Capture the cell that displays the provided text and extract its (X, Y) central coordinate. 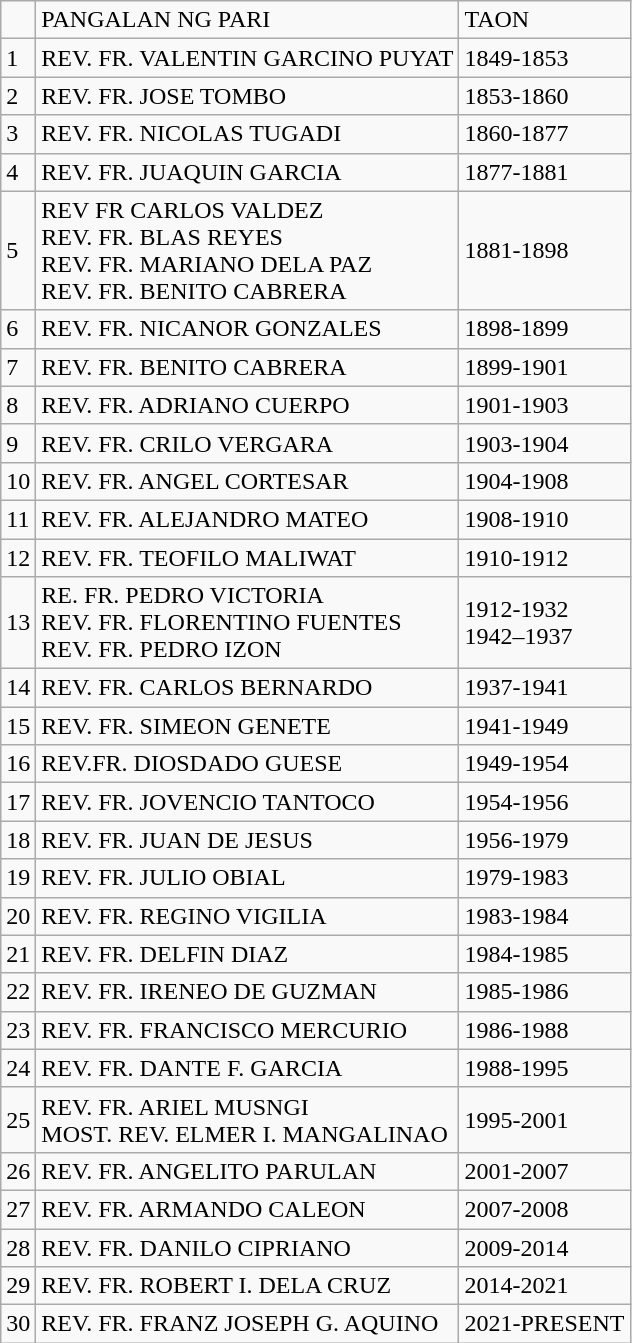
1983-1984 (544, 916)
28 (18, 1247)
1853-1860 (544, 96)
10 (18, 481)
23 (18, 1030)
15 (18, 726)
26 (18, 1171)
8 (18, 405)
1995-2001 (544, 1120)
9 (18, 443)
REV. FR. CARLOS BERNARDO (248, 688)
REV. FR. DANTE F. GARCIA (248, 1068)
1986-1988 (544, 1030)
1988-1995 (544, 1068)
REV. FR. ANGEL CORTESAR (248, 481)
REV. FR. BENITO CABRERA (248, 367)
1903-1904 (544, 443)
17 (18, 802)
REV. FR. FRANZ JOSEPH G. AQUINO (248, 1324)
REV. FR. JUAN DE JESUS (248, 840)
TAON (544, 20)
1849-1853 (544, 58)
REV. FR. ROBERT I. DELA CRUZ (248, 1286)
RE. FR. PEDRO VICTORIAREV. FR. FLORENTINO FUENTESREV. FR. PEDRO IZON (248, 623)
1949-1954 (544, 764)
REV. FR. CRILO VERGARA (248, 443)
2021-PRESENT (544, 1324)
27 (18, 1209)
1899-1901 (544, 367)
2014-2021 (544, 1286)
20 (18, 916)
REV. FR. NICANOR GONZALES (248, 329)
1984-1985 (544, 954)
13 (18, 623)
2001-2007 (544, 1171)
REV. FR. ARIEL MUSNGIMOST. REV. ELMER I. MANGALINAO (248, 1120)
7 (18, 367)
2009-2014 (544, 1247)
2 (18, 96)
12 (18, 557)
4 (18, 172)
18 (18, 840)
2007-2008 (544, 1209)
REV. FR. DANILO CIPRIANO (248, 1247)
22 (18, 992)
1860-1877 (544, 134)
REV. FR. VALENTIN GARCINO PUYAT (248, 58)
REV. FR. JULIO OBIAL (248, 878)
1877-1881 (544, 172)
REV.FR. DIOSDADO GUESE (248, 764)
1881-1898 (544, 250)
25 (18, 1120)
21 (18, 954)
REV. FR. JUAQUIN GARCIA (248, 172)
REV. FR. JOSE TOMBO (248, 96)
REV. FR. ANGELITO PARULAN (248, 1171)
REV. FR. IRENEO DE GUZMAN (248, 992)
24 (18, 1068)
REV. FR. ALEJANDRO MATEO (248, 519)
1985-1986 (544, 992)
14 (18, 688)
1979-1983 (544, 878)
1937-1941 (544, 688)
REV FR CARLOS VALDEZREV. FR. BLAS REYESREV. FR. MARIANO DELA PAZREV. FR. BENITO CABRERA (248, 250)
REV. FR. ARMANDO CALEON (248, 1209)
1954-1956 (544, 802)
REV. FR. REGINO VIGILIA (248, 916)
5 (18, 250)
1956-1979 (544, 840)
PANGALAN NG PARI (248, 20)
6 (18, 329)
1941-1949 (544, 726)
REV. FR. NICOLAS TUGADI (248, 134)
11 (18, 519)
REV. FR. JOVENCIO TANTOCO (248, 802)
REV. FR. SIMEON GENETE (248, 726)
1908-1910 (544, 519)
REV. FR. DELFIN DIAZ (248, 954)
16 (18, 764)
REV. FR. TEOFILO MALIWAT (248, 557)
1898-1899 (544, 329)
30 (18, 1324)
1901-1903 (544, 405)
1910-1912 (544, 557)
1 (18, 58)
REV. FR. FRANCISCO MERCURIO (248, 1030)
19 (18, 878)
REV. FR. ADRIANO CUERPO (248, 405)
3 (18, 134)
1904-1908 (544, 481)
29 (18, 1286)
1912-19321942–1937 (544, 623)
